Return the (x, y) coordinate for the center point of the cell that contains the specified text.  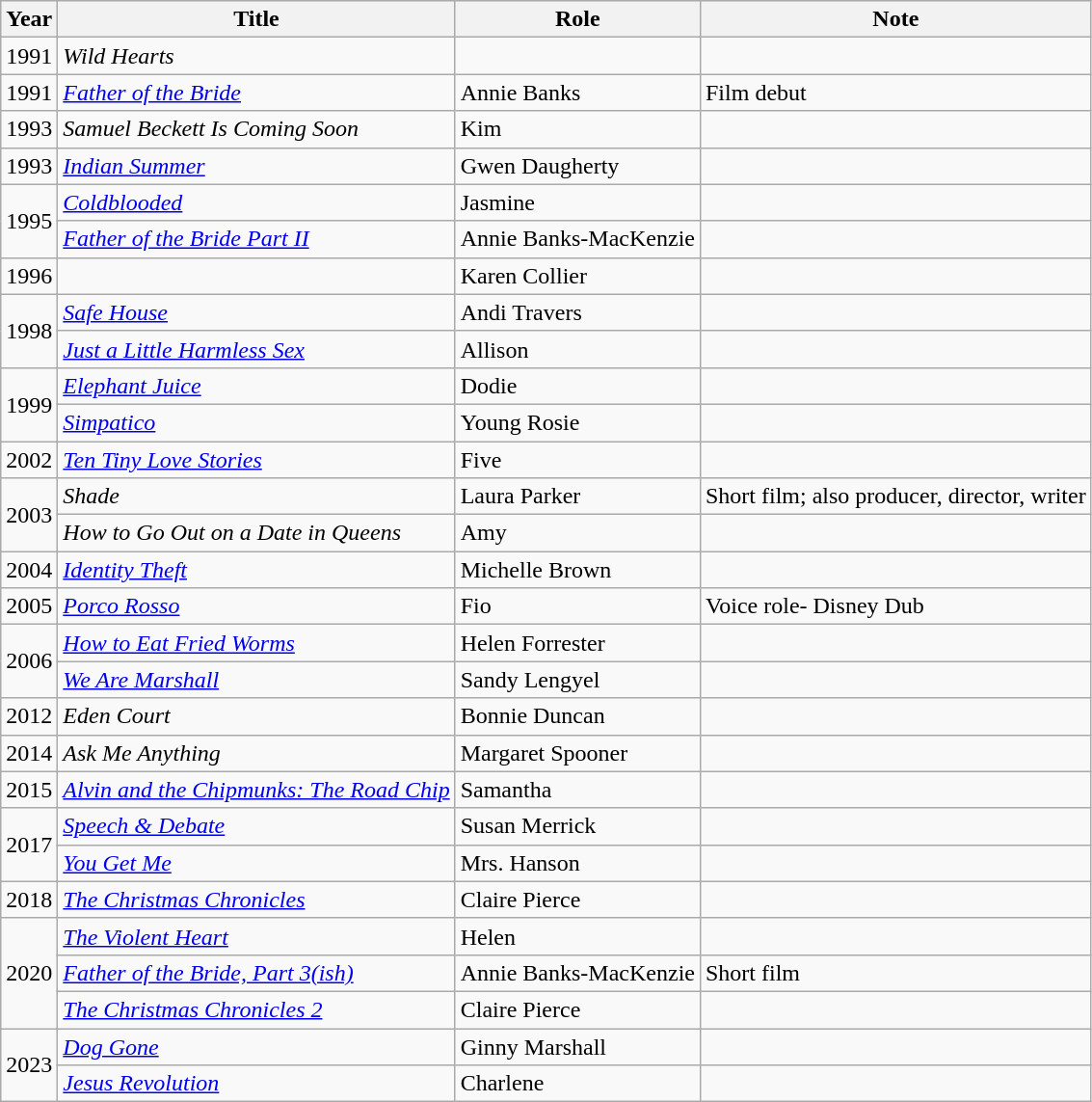
Young Rosie (577, 422)
2003 (29, 515)
Sandy Lengyel (577, 680)
2002 (29, 460)
The Christmas Chronicles (256, 900)
Helen Forrester (577, 643)
Charlene (577, 1084)
Samuel Beckett Is Coming Soon (256, 129)
1996 (29, 276)
Mrs. Hanson (577, 863)
Bonnie Duncan (577, 716)
Andi Travers (577, 312)
Fio (577, 606)
Wild Hearts (256, 56)
Amy (577, 533)
Samantha (577, 790)
Father of the Bride, Part 3(ish) (256, 973)
How to Eat Fried Worms (256, 643)
Kim (577, 129)
Identity Theft (256, 570)
Note (895, 19)
Father of the Bride Part II (256, 239)
Michelle Brown (577, 570)
We Are Marshall (256, 680)
2006 (29, 661)
Elephant Juice (256, 386)
Voice role- Disney Dub (895, 606)
The Violent Heart (256, 936)
Ginny Marshall (577, 1046)
2012 (29, 716)
2005 (29, 606)
Role (577, 19)
Gwen Daugherty (577, 166)
Five (577, 460)
How to Go Out on a Date in Queens (256, 533)
Short film; also producer, director, writer (895, 497)
Dog Gone (256, 1046)
2018 (29, 900)
Laura Parker (577, 497)
Shade (256, 497)
1998 (29, 331)
Title (256, 19)
Susan Merrick (577, 826)
Eden Court (256, 716)
Porco Rosso (256, 606)
Ask Me Anything (256, 753)
Safe House (256, 312)
Indian Summer (256, 166)
Margaret Spooner (577, 753)
The Christmas Chronicles 2 (256, 1009)
1999 (29, 404)
Helen (577, 936)
Allison (577, 349)
Jesus Revolution (256, 1084)
Alvin and the Chipmunks: The Road Chip (256, 790)
Just a Little Harmless Sex (256, 349)
Jasmine (577, 202)
2017 (29, 845)
2023 (29, 1064)
Speech & Debate (256, 826)
Simpatico (256, 422)
1995 (29, 221)
Annie Banks (577, 93)
Film debut (895, 93)
You Get Me (256, 863)
Father of the Bride (256, 93)
Short film (895, 973)
2015 (29, 790)
Coldblooded (256, 202)
Year (29, 19)
Dodie (577, 386)
2020 (29, 973)
Ten Tiny Love Stories (256, 460)
2004 (29, 570)
Karen Collier (577, 276)
2014 (29, 753)
